Search for the cell housing the specified text and yield its [X, Y] center coordinate. 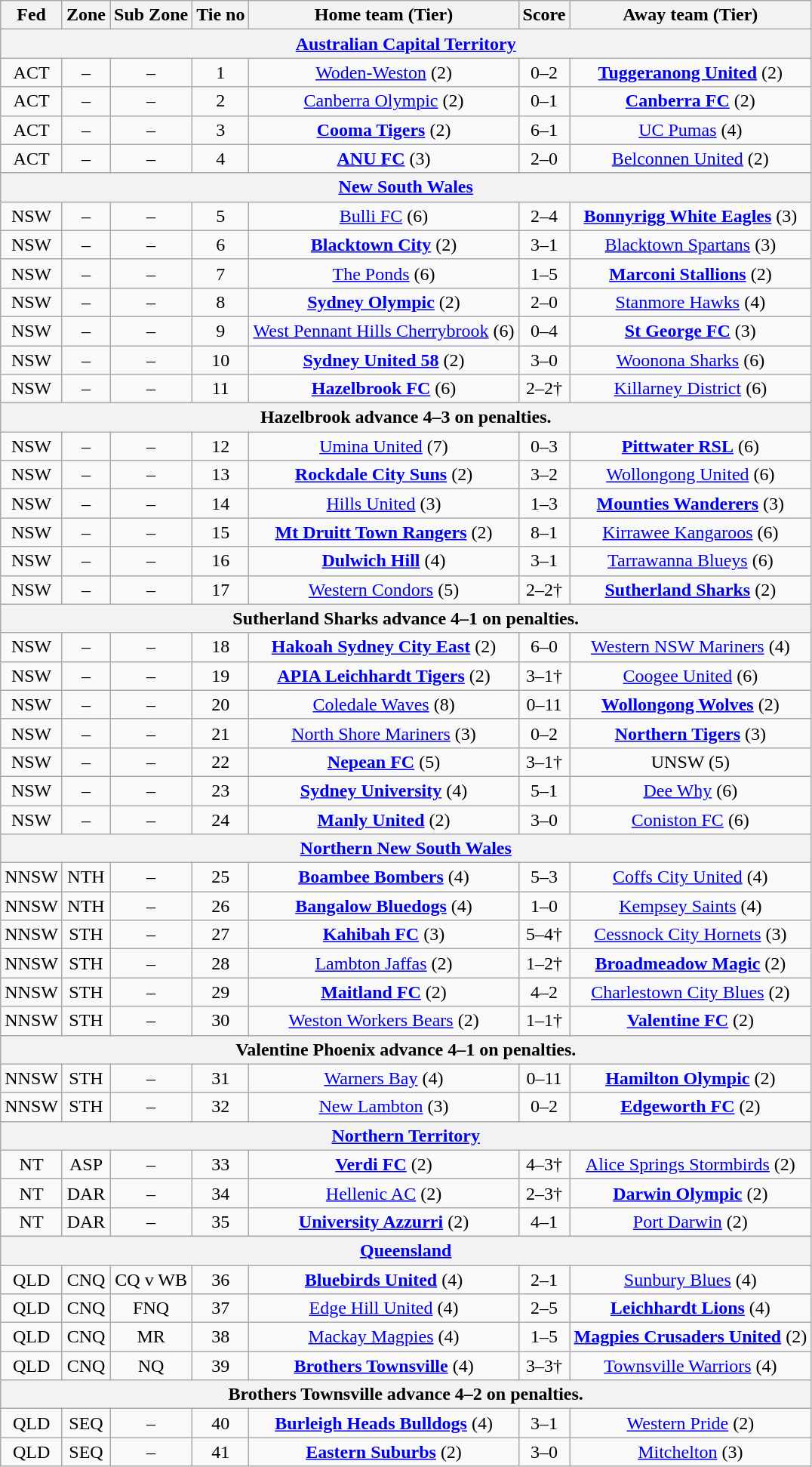
Alice Springs Stormbirds (2) [691, 1164]
2–4 [544, 216]
Tuggeranong United (2) [691, 72]
Home team (Tier) [383, 15]
12 [220, 446]
Western Pride (2) [691, 1423]
APIA Leichhardt Tigers (2) [383, 676]
41 [220, 1452]
FNQ [151, 1308]
2–3† [544, 1193]
4 [220, 159]
20 [220, 704]
Northern Territory [406, 1136]
3–2 [544, 475]
Bonnyrigg White Eagles (3) [691, 216]
Sydney United 58 (2) [383, 360]
Tarrawanna Blueys (6) [691, 561]
40 [220, 1423]
Score [544, 15]
Sub Zone [151, 15]
6 [220, 245]
Eastern Suburbs (2) [383, 1452]
Hazelbrook FC (6) [383, 389]
Sydney Olympic (2) [383, 302]
Mitchelton (3) [691, 1452]
Coffs City United (4) [691, 877]
Fed [32, 15]
15 [220, 532]
6–1 [544, 130]
1 [220, 72]
Brothers Townsville (4) [383, 1366]
Sunbury Blues (4) [691, 1280]
Verdi FC (2) [383, 1164]
Cessnock City Hornets (3) [691, 935]
4–3† [544, 1164]
26 [220, 906]
Maitland FC (2) [383, 992]
The Ponds (6) [383, 273]
31 [220, 1078]
St George FC (3) [691, 331]
Sydney University (4) [383, 791]
32 [220, 1107]
25 [220, 877]
9 [220, 331]
19 [220, 676]
Away team (Tier) [691, 15]
29 [220, 992]
Leichhardt Lions (4) [691, 1308]
Bulli FC (6) [383, 216]
Broadmeadow Magic (2) [691, 963]
North Shore Mariners (3) [383, 733]
Kempsey Saints (4) [691, 906]
5 [220, 216]
Edge Hill United (4) [383, 1308]
Rockdale City Suns (2) [383, 475]
Canberra FC (2) [691, 101]
Hellenic AC (2) [383, 1193]
28 [220, 963]
CQ v WB [151, 1280]
5–3 [544, 877]
Wollongong United (6) [691, 475]
Dulwich Hill (4) [383, 561]
22 [220, 762]
Darwin Olympic (2) [691, 1193]
6–0 [544, 647]
Kahibah FC (3) [383, 935]
38 [220, 1337]
Sutherland Sharks (2) [691, 590]
13 [220, 475]
Valentine Phoenix advance 4–1 on penalties. [406, 1049]
Coniston FC (6) [691, 819]
Mackay Magpies (4) [383, 1337]
ASP [86, 1164]
4–2 [544, 992]
Townsville Warriors (4) [691, 1366]
2–1 [544, 1280]
Stanmore Hawks (4) [691, 302]
Warners Bay (4) [383, 1078]
Marconi Stallions (2) [691, 273]
Bluebirds United (4) [383, 1280]
Blacktown City (2) [383, 245]
Cooma Tigers (2) [383, 130]
Northern New South Wales [406, 849]
Hamilton Olympic (2) [691, 1078]
Bangalow Bluedogs (4) [383, 906]
UC Pumas (4) [691, 130]
Umina United (7) [383, 446]
Brothers Townsville advance 4–2 on penalties. [406, 1395]
7 [220, 273]
Edgeworth FC (2) [691, 1107]
Northern Tigers (3) [691, 733]
Queensland [406, 1250]
3 [220, 130]
2–5 [544, 1308]
35 [220, 1222]
5–4† [544, 935]
Killarney District (6) [691, 389]
UNSW (5) [691, 762]
Boambee Bombers (4) [383, 877]
Burleigh Heads Bulldogs (4) [383, 1423]
5–1 [544, 791]
Western Condors (5) [383, 590]
Manly United (2) [383, 819]
Australian Capital Territory [406, 44]
37 [220, 1308]
Magpies Crusaders United (2) [691, 1337]
8 [220, 302]
0–4 [544, 331]
West Pennant Hills Cherrybrook (6) [383, 331]
Woden-Weston (2) [383, 72]
39 [220, 1366]
10 [220, 360]
Valentine FC (2) [691, 1021]
1–0 [544, 906]
Kirrawee Kangaroos (6) [691, 532]
34 [220, 1193]
ANU FC (3) [383, 159]
Lambton Jaffas (2) [383, 963]
Blacktown Spartans (3) [691, 245]
1–1† [544, 1021]
MR [151, 1337]
Charlestown City Blues (2) [691, 992]
New South Wales [406, 187]
0–3 [544, 446]
30 [220, 1021]
Mt Druitt Town Rangers (2) [383, 532]
Hakoah Sydney City East (2) [383, 647]
23 [220, 791]
Coledale Waves (8) [383, 704]
27 [220, 935]
17 [220, 590]
Mounties Wanderers (3) [691, 504]
0–1 [544, 101]
36 [220, 1280]
2 [220, 101]
NQ [151, 1366]
Port Darwin (2) [691, 1222]
14 [220, 504]
Pittwater RSL (6) [691, 446]
21 [220, 733]
Tie no [220, 15]
1–2† [544, 963]
Wollongong Wolves (2) [691, 704]
Zone [86, 15]
8–1 [544, 532]
Western NSW Mariners (4) [691, 647]
1–3 [544, 504]
Sutherland Sharks advance 4–1 on penalties. [406, 618]
18 [220, 647]
Belconnen United (2) [691, 159]
Hills United (3) [383, 504]
Hazelbrook advance 4–3 on penalties. [406, 418]
16 [220, 561]
Weston Workers Bears (2) [383, 1021]
Nepean FC (5) [383, 762]
Canberra Olympic (2) [383, 101]
Woonona Sharks (6) [691, 360]
3–3† [544, 1366]
11 [220, 389]
24 [220, 819]
4–1 [544, 1222]
Dee Why (6) [691, 791]
33 [220, 1164]
New Lambton (3) [383, 1107]
Coogee United (6) [691, 676]
University Azzurri (2) [383, 1222]
